Extract the [x, y] coordinate from the center of the cell holding the provided text.  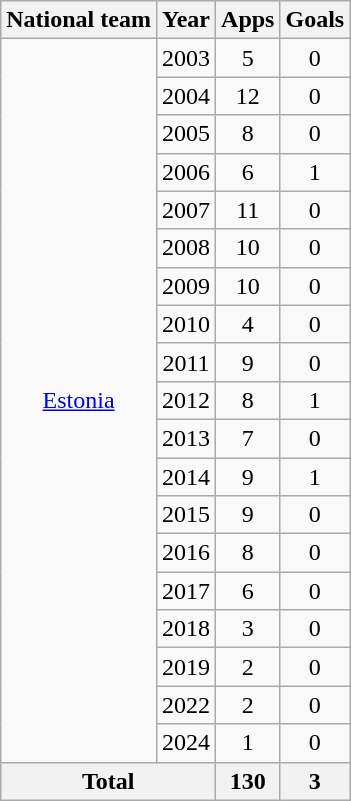
Total [108, 781]
Year [186, 20]
2007 [186, 210]
2008 [186, 248]
Estonia [79, 400]
2005 [186, 134]
2009 [186, 286]
2013 [186, 438]
2019 [186, 667]
2006 [186, 172]
12 [248, 96]
2015 [186, 515]
11 [248, 210]
130 [248, 781]
2004 [186, 96]
2022 [186, 705]
5 [248, 58]
Goals [315, 20]
2010 [186, 324]
2014 [186, 477]
Apps [248, 20]
2003 [186, 58]
National team [79, 20]
2011 [186, 362]
2017 [186, 591]
2016 [186, 553]
4 [248, 324]
2012 [186, 400]
2024 [186, 743]
2018 [186, 629]
7 [248, 438]
